Find where the given text appears and provide that cell's center as [x, y] coordinate. 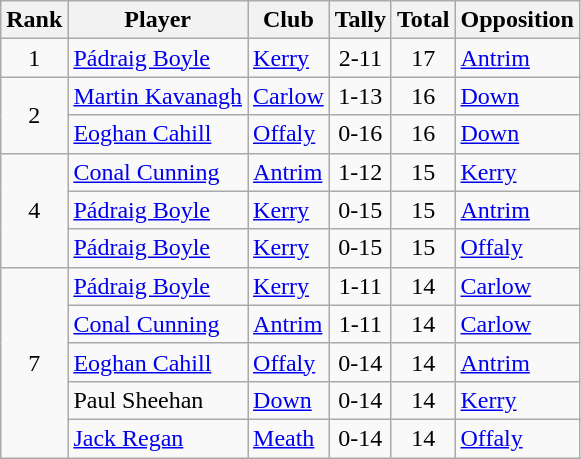
Meath [289, 438]
1-12 [360, 172]
7 [34, 362]
0-16 [360, 134]
17 [423, 58]
2 [34, 115]
2-11 [360, 58]
Paul Sheehan [158, 400]
1 [34, 58]
Opposition [517, 20]
Rank [34, 20]
Total [423, 20]
Martin Kavanagh [158, 96]
Club [289, 20]
Tally [360, 20]
Player [158, 20]
1-13 [360, 96]
4 [34, 210]
Jack Regan [158, 438]
